For the text-containing cell, return its midpoint in [x, y] coordinate format. 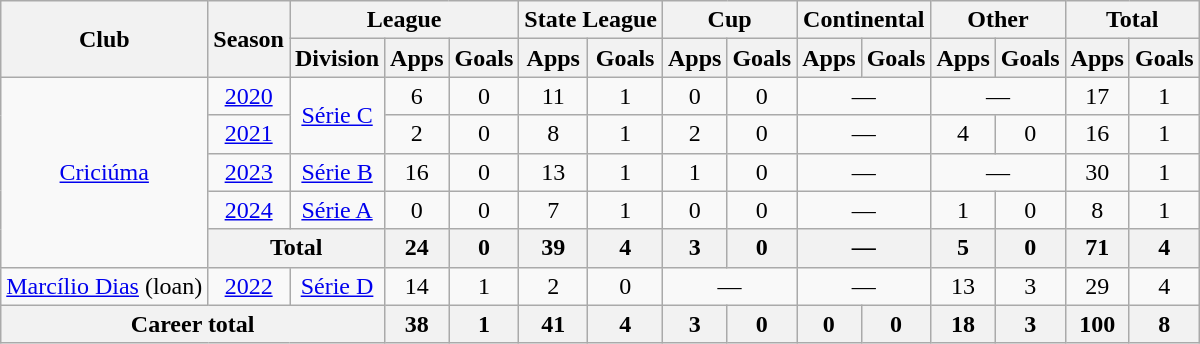
11 [554, 96]
Other [998, 20]
League [404, 20]
2021 [249, 134]
Criciúma [104, 172]
6 [417, 96]
Cup [729, 20]
30 [1097, 172]
39 [554, 248]
17 [1097, 96]
38 [417, 324]
Continental [864, 20]
Marcílio Dias (loan) [104, 286]
29 [1097, 286]
2024 [249, 210]
Série D [338, 286]
7 [554, 210]
Série A [338, 210]
24 [417, 248]
State League [591, 20]
41 [554, 324]
Club [104, 39]
5 [963, 248]
Career total [193, 324]
Season [249, 39]
100 [1097, 324]
2023 [249, 172]
Division [338, 58]
2020 [249, 96]
18 [963, 324]
Série C [338, 115]
71 [1097, 248]
2022 [249, 286]
Série B [338, 172]
14 [417, 286]
